For the text-containing cell, return its midpoint in [x, y] coordinate format. 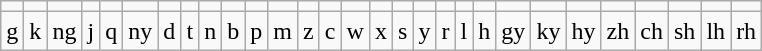
b [234, 31]
x [380, 31]
hy [584, 31]
ng [64, 31]
l [464, 31]
c [330, 31]
h [484, 31]
ky [548, 31]
r [446, 31]
m [283, 31]
s [402, 31]
j [91, 31]
p [256, 31]
sh [684, 31]
t [190, 31]
ny [140, 31]
rh [746, 31]
w [355, 31]
q [112, 31]
gy [514, 31]
k [36, 31]
n [210, 31]
lh [716, 31]
z [309, 31]
zh [618, 31]
g [12, 31]
y [424, 31]
d [170, 31]
ch [652, 31]
